Pinpoint the cell where the given text exists, returning its (x, y) midpoint coordinate. 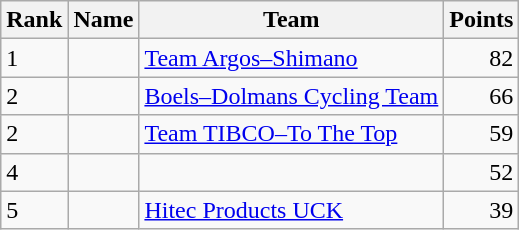
Points (482, 20)
39 (482, 210)
Name (104, 20)
59 (482, 134)
Rank (34, 20)
52 (482, 172)
Boels–Dolmans Cycling Team (292, 96)
Team Argos–Shimano (292, 58)
1 (34, 58)
66 (482, 96)
Team (292, 20)
5 (34, 210)
82 (482, 58)
Team TIBCO–To The Top (292, 134)
4 (34, 172)
Hitec Products UCK (292, 210)
